Identify which cell holds the provided text, then report its (x, y) central coordinate. 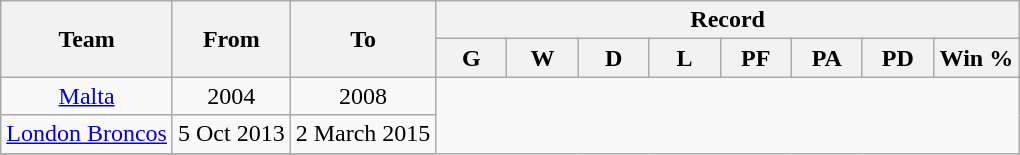
Malta (87, 96)
2004 (231, 96)
PD (898, 58)
2008 (363, 96)
From (231, 39)
Record (728, 20)
London Broncos (87, 134)
D (614, 58)
5 Oct 2013 (231, 134)
W (542, 58)
Win % (976, 58)
PF (756, 58)
Team (87, 39)
To (363, 39)
2 March 2015 (363, 134)
G (472, 58)
L (684, 58)
PA (826, 58)
